Output the [X, Y] coordinate of the center of the cell containing the given text.  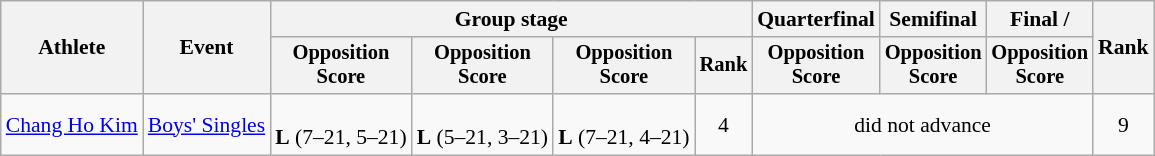
Group stage [511, 19]
L (7–21, 4–21) [624, 124]
4 [724, 124]
Semifinal [934, 19]
L (7–21, 5–21) [340, 124]
L (5–21, 3–21) [482, 124]
Chang Ho Kim [72, 124]
Event [206, 48]
9 [1124, 124]
Quarterfinal [816, 19]
Final / [1040, 19]
Boys' Singles [206, 124]
Athlete [72, 48]
did not advance [922, 124]
